Search for the cell housing the specified text and yield its (x, y) center coordinate. 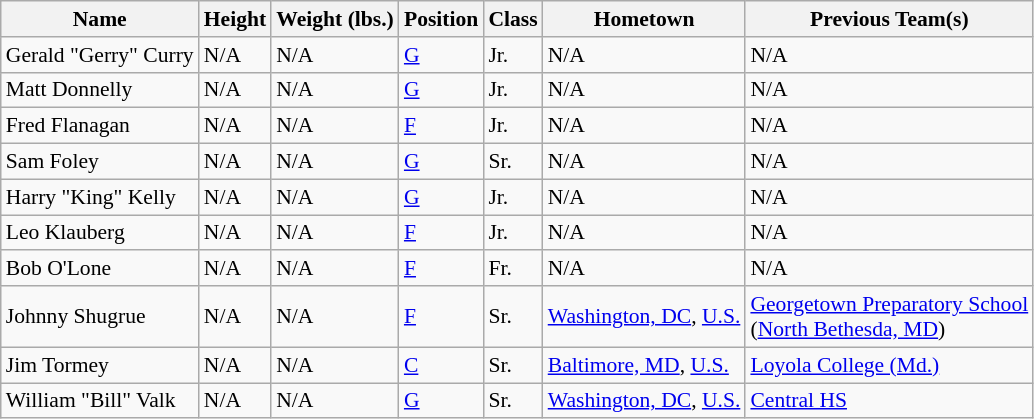
Weight (lbs.) (335, 19)
Baltimore, MD, U.S. (644, 365)
Georgetown Preparatory School(North Bethesda, MD) (889, 316)
Fr. (512, 269)
Matt Donnelly (100, 90)
Central HS (889, 401)
Jim Tormey (100, 365)
Johnny Shugrue (100, 316)
Bob O'Lone (100, 269)
Loyola College (Md.) (889, 365)
Harry "King" Kelly (100, 197)
William "Bill" Valk (100, 401)
Hometown (644, 19)
C (441, 365)
Leo Klauberg (100, 233)
Fred Flanagan (100, 126)
Height (235, 19)
Gerald "Gerry" Curry (100, 55)
Sam Foley (100, 162)
Previous Team(s) (889, 19)
Class (512, 19)
Name (100, 19)
Position (441, 19)
